Return the [x, y] coordinate for the center point of the cell that contains the specified text.  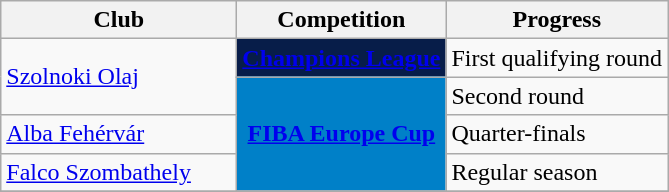
First qualifying round [557, 58]
Szolnoki Olaj [119, 77]
FIBA Europe Cup [342, 134]
Second round [557, 96]
Falco Szombathely [119, 172]
Champions League [342, 58]
Progress [557, 20]
Quarter-finals [557, 134]
Alba Fehérvár [119, 134]
Regular season [557, 172]
Competition [342, 20]
Club [119, 20]
